Return (x, y) of the center of cell containing provided text 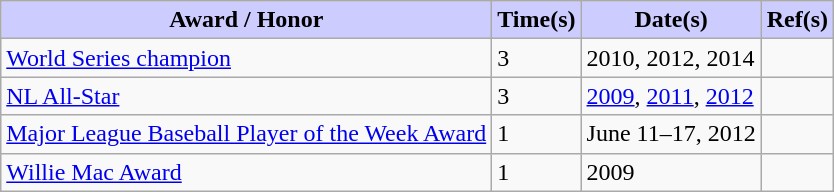
Award / Honor (246, 20)
2009, 2011, 2012 (671, 96)
Date(s) (671, 20)
Ref(s) (797, 20)
2009 (671, 172)
Major League Baseball Player of the Week Award (246, 134)
Time(s) (536, 20)
World Series champion (246, 58)
NL All-Star (246, 96)
June 11–17, 2012 (671, 134)
Willie Mac Award (246, 172)
2010, 2012, 2014 (671, 58)
